Determine the (x, y) coordinate at the center of the cell enclosing the given text.  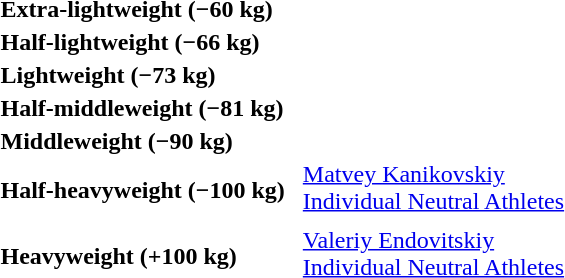
Matvey KanikovskiyIndividual Neutral Athletes (433, 188)
